Scan for the cell matching the given text and deliver its [x, y] coordinate at center. 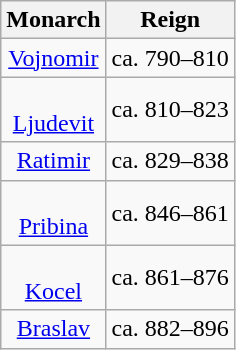
Vojnomir [54, 58]
ca. 810–823 [170, 110]
ca. 829–838 [170, 161]
Reign [170, 20]
Monarch [54, 20]
Ratimir [54, 161]
ca. 861–876 [170, 278]
Kocel [54, 278]
Braslav [54, 329]
ca. 882–896 [170, 329]
Pribina [54, 212]
ca. 846–861 [170, 212]
ca. 790–810 [170, 58]
Ljudevit [54, 110]
